Pinpoint the cell where the given text exists, returning its [x, y] midpoint coordinate. 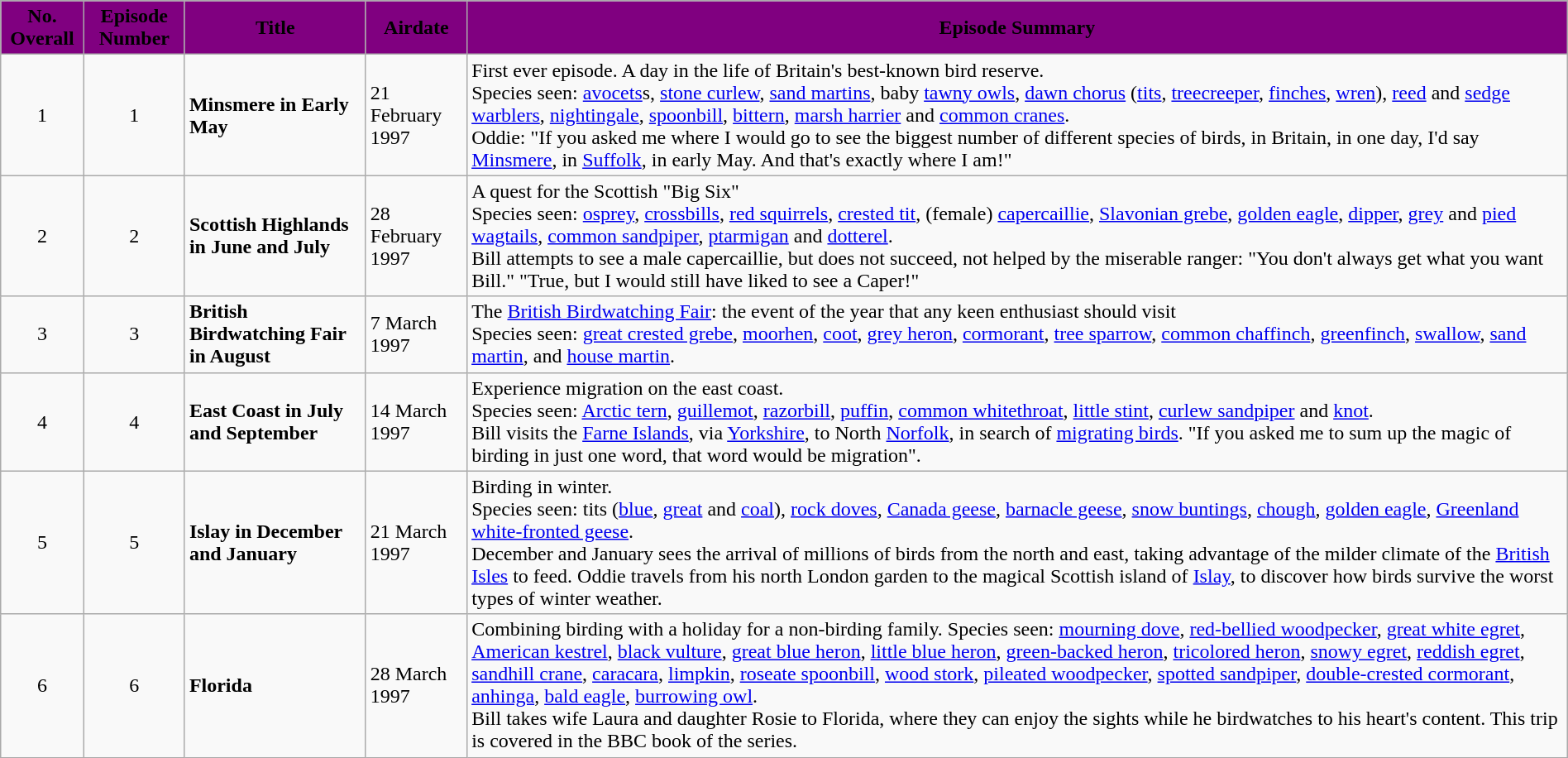
Episode Number [134, 28]
East Coast in July and September [275, 422]
Scottish Highlands in June and July [275, 236]
7 March 1997 [416, 334]
21 March 1997 [416, 543]
28 February 1997 [416, 236]
Episode Summary [1017, 28]
British Birdwatching Fair in August [275, 334]
Airdate [416, 28]
Title [275, 28]
28 March 1997 [416, 685]
21 February 1997 [416, 115]
Islay in December and January [275, 543]
Minsmere in Early May [275, 115]
14 March 1997 [416, 422]
Florida [275, 685]
No. Overall [43, 28]
